Identify which cell holds the provided text, then report its [X, Y] central coordinate. 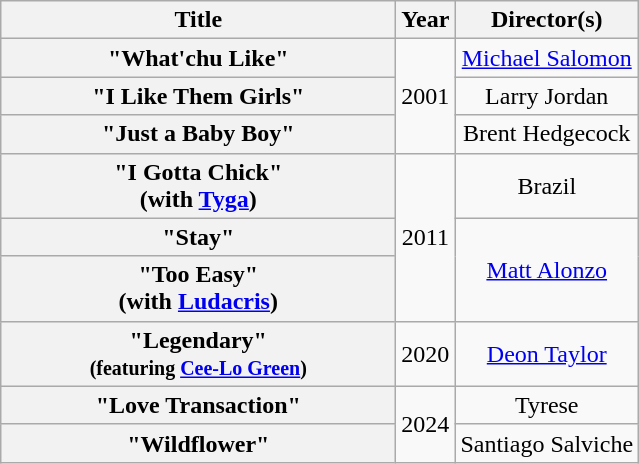
2020 [426, 354]
Director(s) [547, 20]
"Too Easy" (with Ludacris) [198, 288]
Santiago Salviche [547, 443]
Brent Hedgecock [547, 134]
"What'chu Like" [198, 58]
"I Gotta Chick" (with Tyga) [198, 186]
Michael Salomon [547, 58]
2001 [426, 96]
"Stay" [198, 237]
Matt Alonzo [547, 270]
Title [198, 20]
"I Like Them Girls" [198, 96]
Larry Jordan [547, 96]
"Just a Baby Boy" [198, 134]
"Love Transaction" [198, 405]
Deon Taylor [547, 354]
Brazil [547, 186]
"Legendary"(featuring Cee-Lo Green) [198, 354]
"Wildflower" [198, 443]
2011 [426, 237]
Year [426, 20]
2024 [426, 424]
Tyrese [547, 405]
